Find where the given text appears and provide that cell's center as [x, y] coordinate. 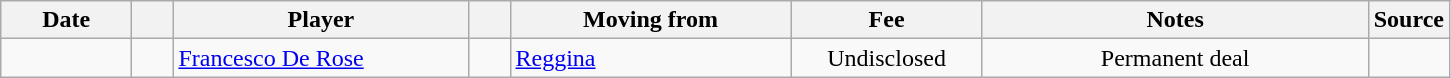
Francesco De Rose [321, 58]
Fee [886, 20]
Source [1408, 20]
Undisclosed [886, 58]
Reggina [650, 58]
Permanent deal [1175, 58]
Moving from [650, 20]
Player [321, 20]
Date [66, 20]
Notes [1175, 20]
